Scan for the cell matching the given text and deliver its (x, y) coordinate at center. 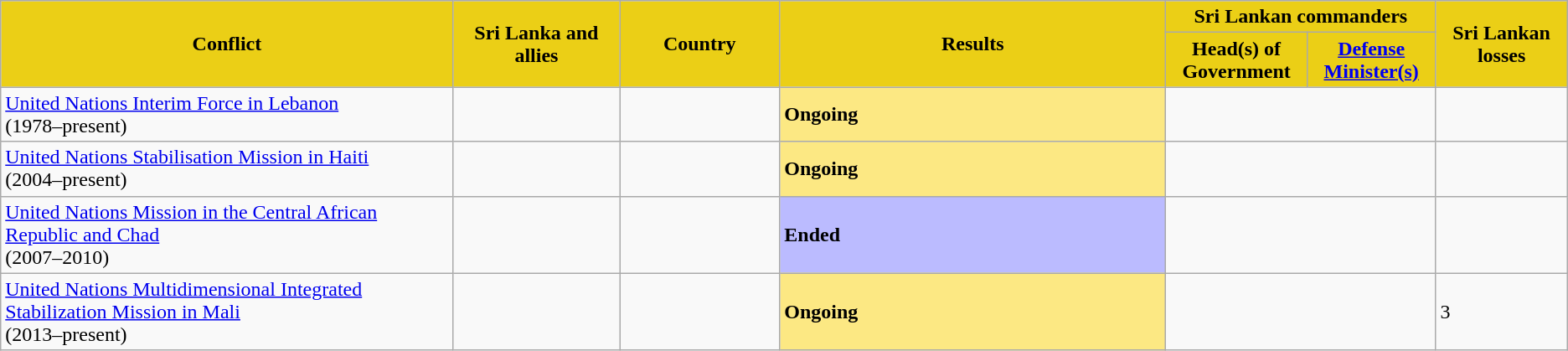
Sri Lankan losses (1501, 44)
Conflict (227, 44)
United Nations Interim Force in Lebanon(1978–present) (227, 114)
United Nations Mission in the Central African Republic and Chad(2007–2010) (227, 235)
3 (1501, 312)
Ended (973, 235)
United Nations Multidimensional Integrated Stabilization Mission in Mali(2013–present) (227, 312)
Country (700, 44)
Results (973, 44)
Sri Lankan commanders (1301, 17)
Defense Minister(s) (1371, 60)
Sri Lanka and allies (536, 44)
Head(s) of Government (1236, 60)
United Nations Stabilisation Mission in Haiti(2004–present) (227, 169)
